Pinpoint the cell where the given text exists, returning its (X, Y) midpoint coordinate. 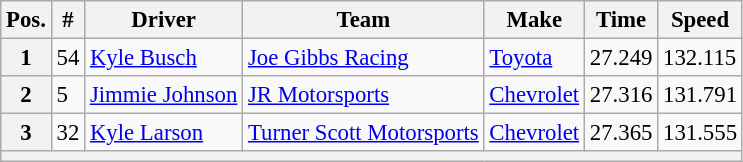
Make (534, 20)
JR Motorsports (364, 95)
Joe Gibbs Racing (364, 58)
Driver (164, 20)
# (68, 20)
27.365 (620, 133)
27.249 (620, 58)
27.316 (620, 95)
Speed (700, 20)
131.791 (700, 95)
5 (68, 95)
1 (26, 58)
Jimmie Johnson (164, 95)
54 (68, 58)
Team (364, 20)
32 (68, 133)
Turner Scott Motorsports (364, 133)
132.115 (700, 58)
131.555 (700, 133)
Time (620, 20)
Pos. (26, 20)
3 (26, 133)
Toyota (534, 58)
Kyle Busch (164, 58)
2 (26, 95)
Kyle Larson (164, 133)
